Return [x, y] of the center of cell containing provided text 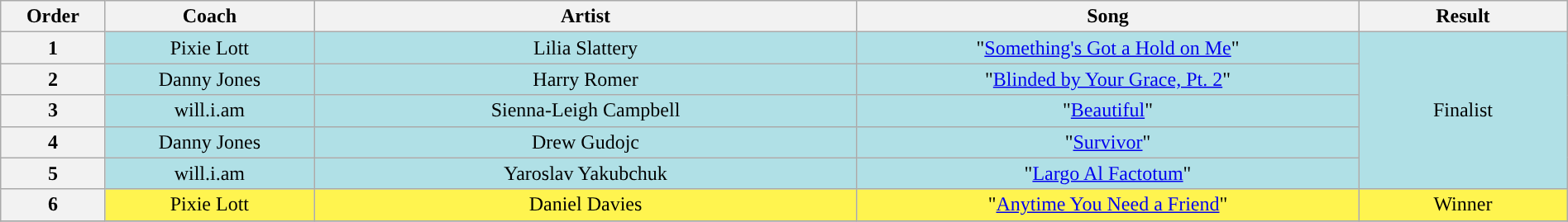
Lilia Slattery [586, 48]
Sienna-Leigh Campbell [586, 111]
6 [53, 205]
Result [1464, 17]
Drew Gudojc [586, 142]
Song [1107, 17]
Order [53, 17]
4 [53, 142]
Finalist [1464, 111]
Winner [1464, 205]
"Beautiful" [1107, 111]
Artist [586, 17]
3 [53, 111]
Harry Romer [586, 79]
"Blinded by Your Grace, Pt. 2" [1107, 79]
"Anytime You Need a Friend" [1107, 205]
"Largo Al Factotum" [1107, 173]
Daniel Davies [586, 205]
Yaroslav Yakubchuk [586, 173]
2 [53, 79]
1 [53, 48]
5 [53, 173]
Coach [210, 17]
"Survivor" [1107, 142]
"Something's Got a Hold on Me" [1107, 48]
